Extract the (X, Y) coordinate from the center of the cell holding the provided text.  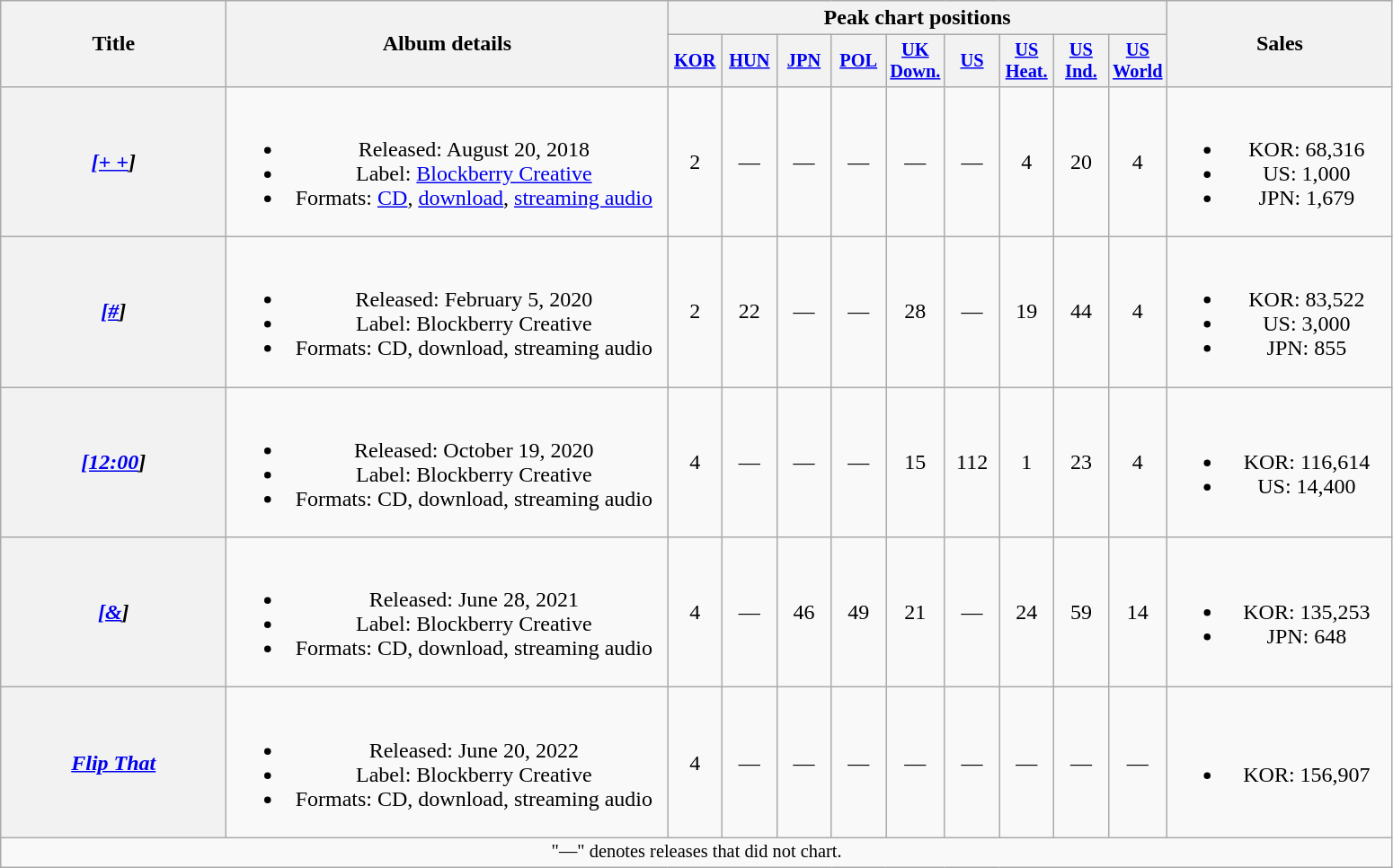
KOR: 156,907 (1280, 762)
49 (859, 613)
1 (1026, 462)
US (972, 61)
"—" denotes releases that did not chart. (697, 853)
44 (1082, 313)
Released: August 20, 2018Label: Blockberry CreativeFormats: CD, download, streaming audio (448, 162)
Title (113, 44)
Sales (1280, 44)
20 (1082, 162)
KOR: 135,253JPN: 648 (1280, 613)
112 (972, 462)
Released: October 19, 2020Label: Blockberry CreativeFormats: CD, download, streaming audio (448, 462)
24 (1026, 613)
Album details (448, 44)
Flip That (113, 762)
19 (1026, 313)
[#] (113, 313)
Released: June 28, 2021Label: Blockberry CreativeFormats: CD, download, streaming audio (448, 613)
USWorld (1138, 61)
JPN (803, 61)
22 (750, 313)
59 (1082, 613)
15 (916, 462)
[&] (113, 613)
USHeat. (1026, 61)
14 (1138, 613)
Released: June 20, 2022Label: Blockberry CreativeFormats: CD, download, streaming audio (448, 762)
KOR (696, 61)
23 (1082, 462)
46 (803, 613)
POL (859, 61)
Peak chart positions (918, 18)
USInd. (1082, 61)
21 (916, 613)
[12:00] (113, 462)
KOR: 83,522US: 3,000JPN: 855 (1280, 313)
Released: February 5, 2020Label: Blockberry CreativeFormats: CD, download, streaming audio (448, 313)
KOR: 68,316US: 1,000JPN: 1,679 (1280, 162)
HUN (750, 61)
UKDown. (916, 61)
28 (916, 313)
[+ +] (113, 162)
KOR: 116,614US: 14,400 (1280, 462)
